Capture the cell that displays the provided text and extract its (X, Y) central coordinate. 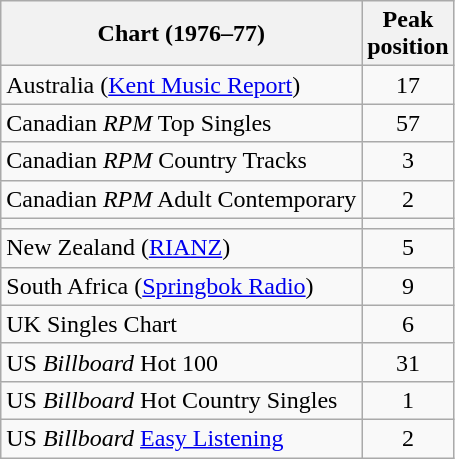
Australia (Kent Music Report) (182, 85)
31 (408, 362)
Chart (1976–77) (182, 34)
US Billboard Easy Listening (182, 438)
Canadian RPM Adult Contemporary (182, 199)
3 (408, 161)
South Africa (Springbok Radio) (182, 286)
Canadian RPM Top Singles (182, 123)
9 (408, 286)
1 (408, 400)
UK Singles Chart (182, 324)
Canadian RPM Country Tracks (182, 161)
57 (408, 123)
US Billboard Hot 100 (182, 362)
US Billboard Hot Country Singles (182, 400)
Peakposition (408, 34)
6 (408, 324)
5 (408, 248)
New Zealand (RIANZ) (182, 248)
17 (408, 85)
